Locate the cell with the specified text and output its (x, y) center coordinate. 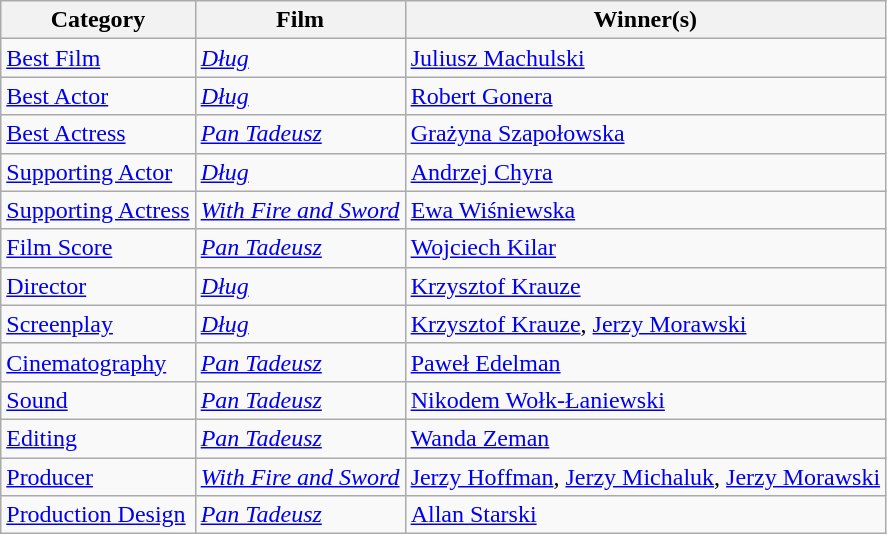
Robert Gonera (645, 96)
Director (98, 286)
Ewa Wiśniewska (645, 210)
Screenplay (98, 324)
Film Score (98, 248)
Cinematography (98, 362)
Andrzej Chyra (645, 172)
Jerzy Hoffman, Jerzy Michaluk, Jerzy Morawski (645, 477)
Allan Starski (645, 515)
Juliusz Machulski (645, 58)
Best Film (98, 58)
Wojciech Kilar (645, 248)
Best Actor (98, 96)
Sound (98, 400)
Film (300, 20)
Supporting Actor (98, 172)
Paweł Edelman (645, 362)
Krzysztof Krauze, Jerzy Morawski (645, 324)
Editing (98, 438)
Krzysztof Krauze (645, 286)
Supporting Actress (98, 210)
Wanda Zeman (645, 438)
Nikodem Wołk-Łaniewski (645, 400)
Category (98, 20)
Producer (98, 477)
Production Design (98, 515)
Best Actress (98, 134)
Winner(s) (645, 20)
Grażyna Szapołowska (645, 134)
